From the cell containing the given text, extract its center point as (x, y) coordinate. 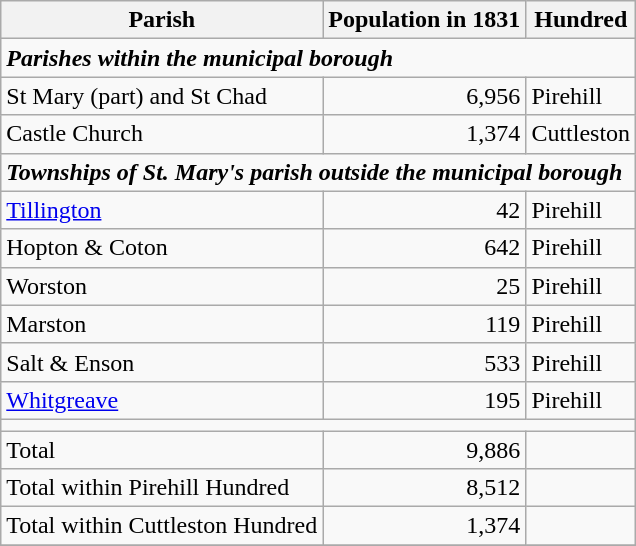
Townships of St. Mary's parish outside the municipal borough (318, 172)
Parish (162, 20)
195 (424, 400)
Whitgreave (162, 400)
Tillington (162, 210)
Total (162, 449)
Worston (162, 286)
6,956 (424, 96)
Total within Cuttleston Hundred (162, 526)
Parishes within the municipal borough (318, 58)
9,886 (424, 449)
Total within Pirehill Hundred (162, 488)
42 (424, 210)
Salt & Enson (162, 362)
119 (424, 324)
Castle Church (162, 134)
Marston (162, 324)
Hopton & Coton (162, 248)
Cuttleston (581, 134)
St Mary (part) and St Chad (162, 96)
25 (424, 286)
Population in 1831 (424, 20)
8,512 (424, 488)
533 (424, 362)
Hundred (581, 20)
642 (424, 248)
